Locate the cell with the specified text and output its (X, Y) center coordinate. 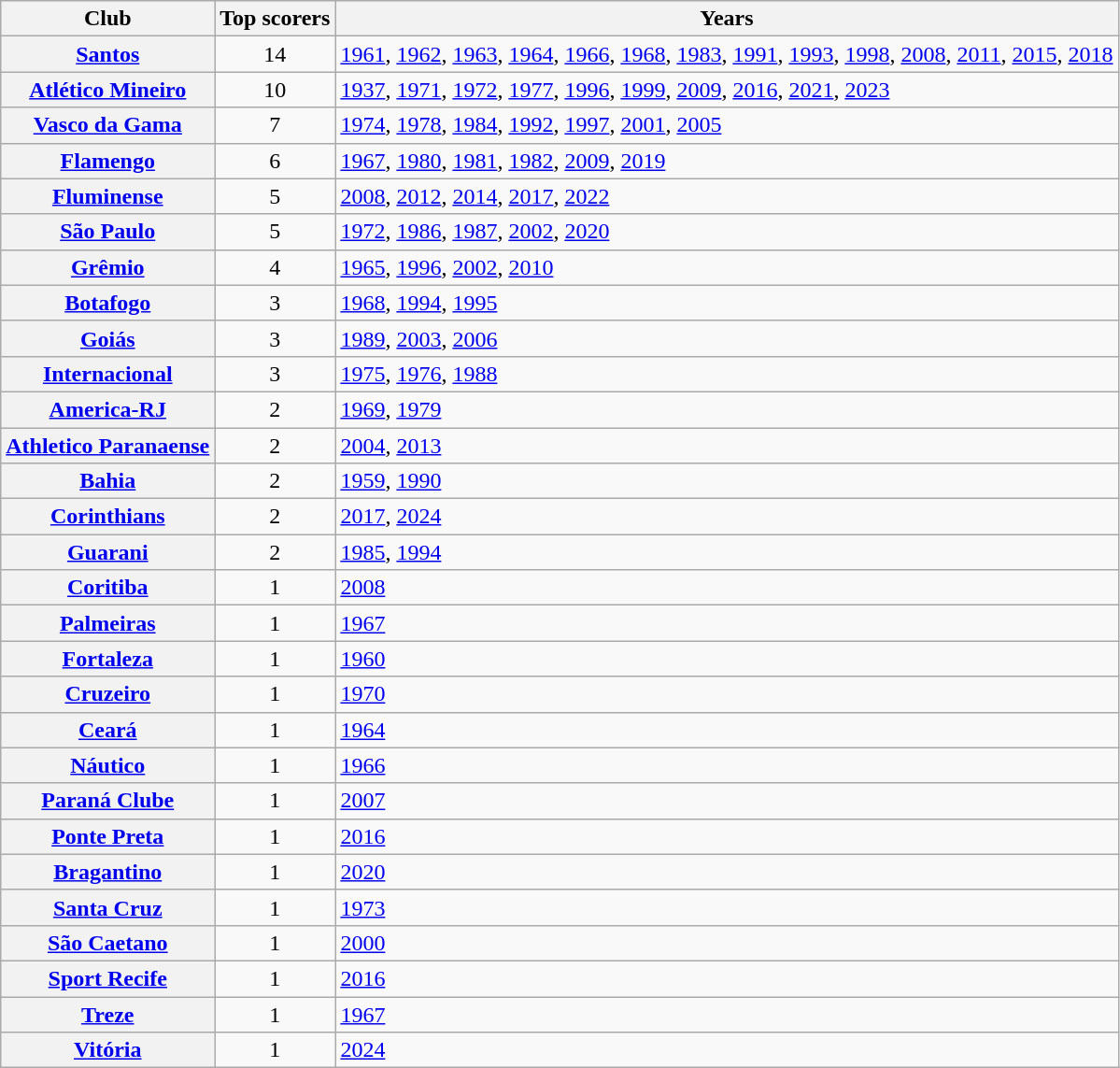
1968, 1994, 1995 (727, 303)
2017, 2024 (727, 517)
São Caetano (108, 943)
Paraná Clube (108, 801)
Flamengo (108, 161)
1989, 2003, 2006 (727, 338)
1985, 1994 (727, 552)
1973 (727, 907)
1972, 1986, 1987, 2002, 2020 (727, 232)
Top scorers (275, 19)
America-RJ (108, 409)
Ceará (108, 730)
Cruzeiro (108, 694)
Ponte Preta (108, 836)
Goiás (108, 338)
Club (108, 19)
Atlético Mineiro (108, 90)
2008 (727, 588)
4 (275, 267)
2007 (727, 801)
Internacional (108, 374)
1967, 1980, 1981, 1982, 2009, 2019 (727, 161)
1961, 1962, 1963, 1964, 1966, 1968, 1983, 1991, 1993, 1998, 2008, 2011, 2015, 2018 (727, 54)
1959, 1990 (727, 481)
1970 (727, 694)
Athletico Paranaense (108, 446)
Treze (108, 1014)
Palmeiras (108, 623)
Vitória (108, 1050)
Vasco da Gama (108, 125)
Fortaleza (108, 659)
2024 (727, 1050)
Sport Recife (108, 978)
Grêmio (108, 267)
1964 (727, 730)
1965, 1996, 2002, 2010 (727, 267)
2004, 2013 (727, 446)
Corinthians (108, 517)
1969, 1979 (727, 409)
2020 (727, 872)
Bahia (108, 481)
Guarani (108, 552)
2000 (727, 943)
1960 (727, 659)
10 (275, 90)
1937, 1971, 1972, 1977, 1996, 1999, 2009, 2016, 2021, 2023 (727, 90)
Santos (108, 54)
Fluminense (108, 196)
Náutico (108, 765)
Santa Cruz (108, 907)
Years (727, 19)
1966 (727, 765)
1975, 1976, 1988 (727, 374)
7 (275, 125)
Coritiba (108, 588)
Bragantino (108, 872)
14 (275, 54)
1974, 1978, 1984, 1992, 1997, 2001, 2005 (727, 125)
6 (275, 161)
2008, 2012, 2014, 2017, 2022 (727, 196)
Botafogo (108, 303)
São Paulo (108, 232)
